Determine the (X, Y) coordinate at the center of the cell enclosing the given text.  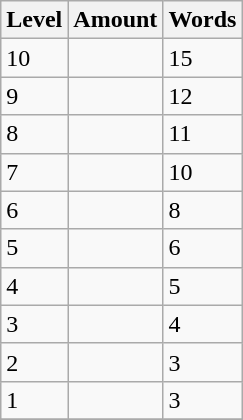
2 (34, 362)
9 (34, 96)
Level (34, 20)
Amount (116, 20)
1 (34, 400)
11 (202, 134)
12 (202, 96)
Words (202, 20)
7 (34, 172)
15 (202, 58)
